Output the [x, y] coordinate of the center of the cell containing the given text.  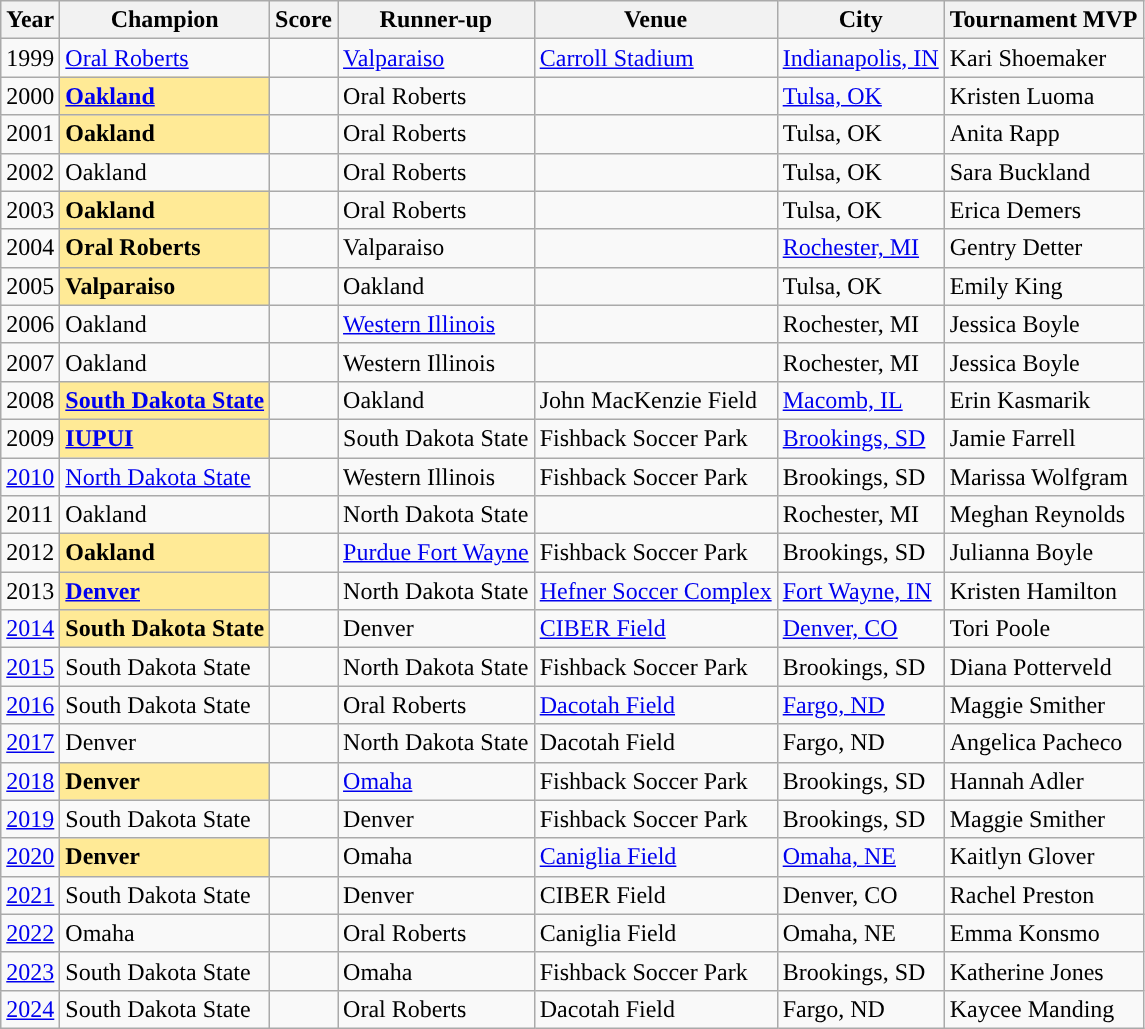
2002 [30, 172]
Tori Poole [1044, 629]
Runner-up [436, 20]
Kristen Hamilton [1044, 591]
Year [30, 20]
Erin Kasmarik [1044, 400]
Kaycee Manding [1044, 1009]
Kristen Luoma [1044, 96]
Angelica Pacheco [1044, 743]
Kaitlyn Glover [1044, 857]
Gentry Detter [1044, 248]
IUPUI [165, 438]
2009 [30, 438]
2004 [30, 248]
2015 [30, 667]
2019 [30, 819]
2024 [30, 1009]
Emma Konsmo [1044, 933]
2007 [30, 362]
2010 [30, 477]
Fort Wayne, IN [860, 591]
2018 [30, 781]
Sara Buckland [1044, 172]
Kari Shoemaker [1044, 58]
Hefner Soccer Complex [656, 591]
2014 [30, 629]
2008 [30, 400]
Marissa Wolfgram [1044, 477]
Venue [656, 20]
2011 [30, 515]
2001 [30, 134]
2023 [30, 971]
Katherine Jones [1044, 971]
Erica Demers [1044, 210]
Tournament MVP [1044, 20]
Hannah Adler [1044, 781]
Champion [165, 20]
Diana Potterveld [1044, 667]
Indianapolis, IN [860, 58]
Julianna Boyle [1044, 553]
1999 [30, 58]
2022 [30, 933]
Emily King [1044, 286]
2006 [30, 324]
Score [304, 20]
Jamie Farrell [1044, 438]
2017 [30, 743]
Rachel Preston [1044, 895]
2016 [30, 705]
2003 [30, 210]
City [860, 20]
2020 [30, 857]
2005 [30, 286]
2012 [30, 553]
Carroll Stadium [656, 58]
Meghan Reynolds [1044, 515]
2013 [30, 591]
2000 [30, 96]
2021 [30, 895]
Purdue Fort Wayne [436, 553]
Macomb, IL [860, 400]
Anita Rapp [1044, 134]
John MacKenzie Field [656, 400]
